Capture the cell that displays the provided text and extract its (x, y) central coordinate. 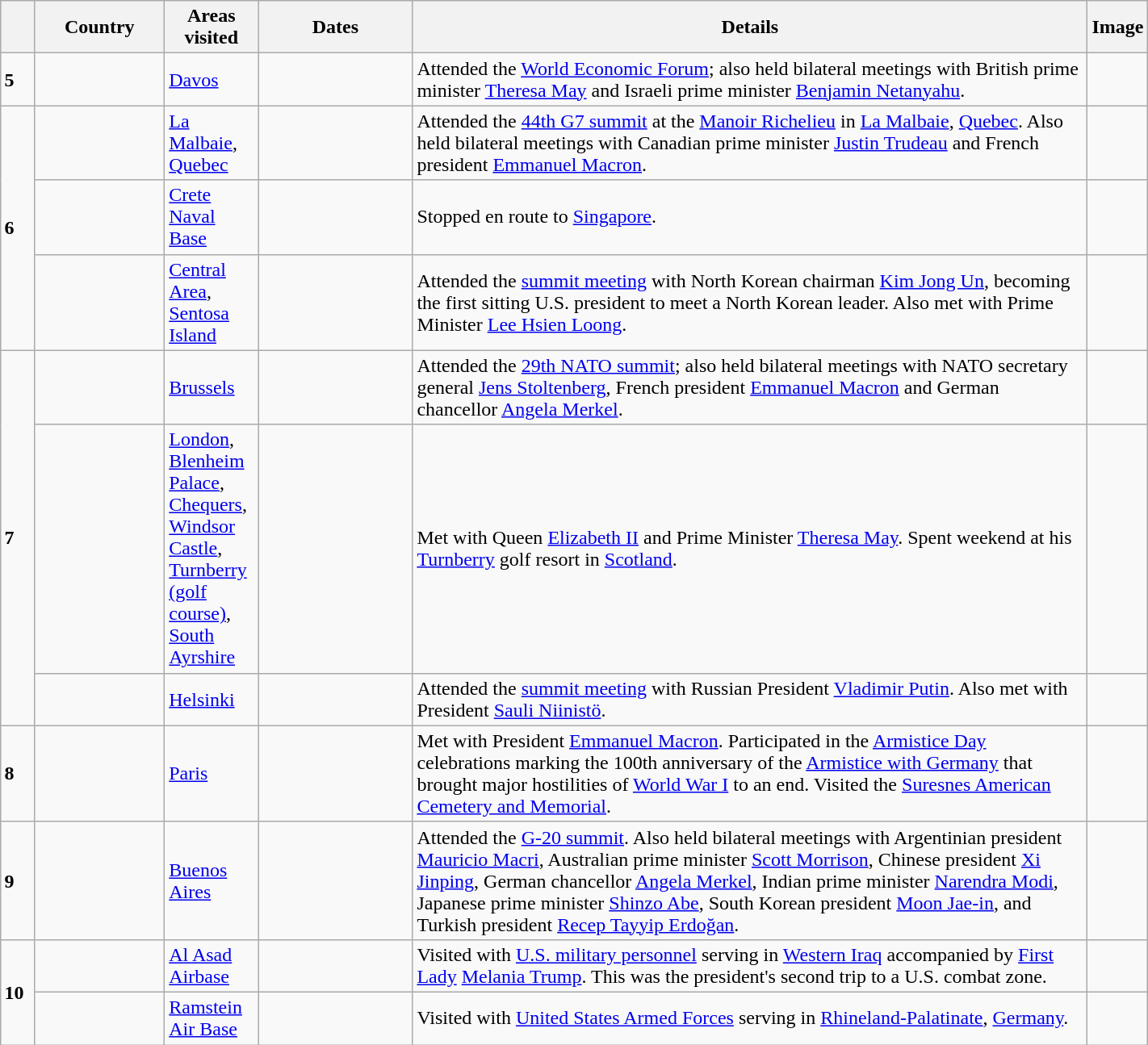
Al Asad Airbase (212, 965)
Country (100, 27)
8 (18, 773)
Central Area,Sentosa Island (212, 302)
Attended the summit meeting with Russian President Vladimir Putin. Also met with President Sauli Niinistö. (750, 699)
Ramstein Air Base (212, 1018)
Stopped en route to Singapore. (750, 217)
Details (750, 27)
La Malbaie, Quebec (212, 143)
9 (18, 880)
10 (18, 992)
Image (1117, 27)
Visited with United States Armed Forces serving in Rhineland-Palatinate, Germany. (750, 1018)
London,Blenheim Palace,Chequers,Windsor Castle,Turnberry (golf course),South Ayrshire (212, 549)
Helsinki (212, 699)
Crete Naval Base (212, 217)
Buenos Aires (212, 880)
5 (18, 79)
6 (18, 228)
Areas visited (212, 27)
Davos (212, 79)
Dates (336, 27)
Paris (212, 773)
7 (18, 537)
Met with Queen Elizabeth II and Prime Minister Theresa May. Spent weekend at his Turnberry golf resort in Scotland. (750, 549)
Brussels (212, 387)
